Extract the (X, Y) coordinate from the center of the cell holding the provided text.  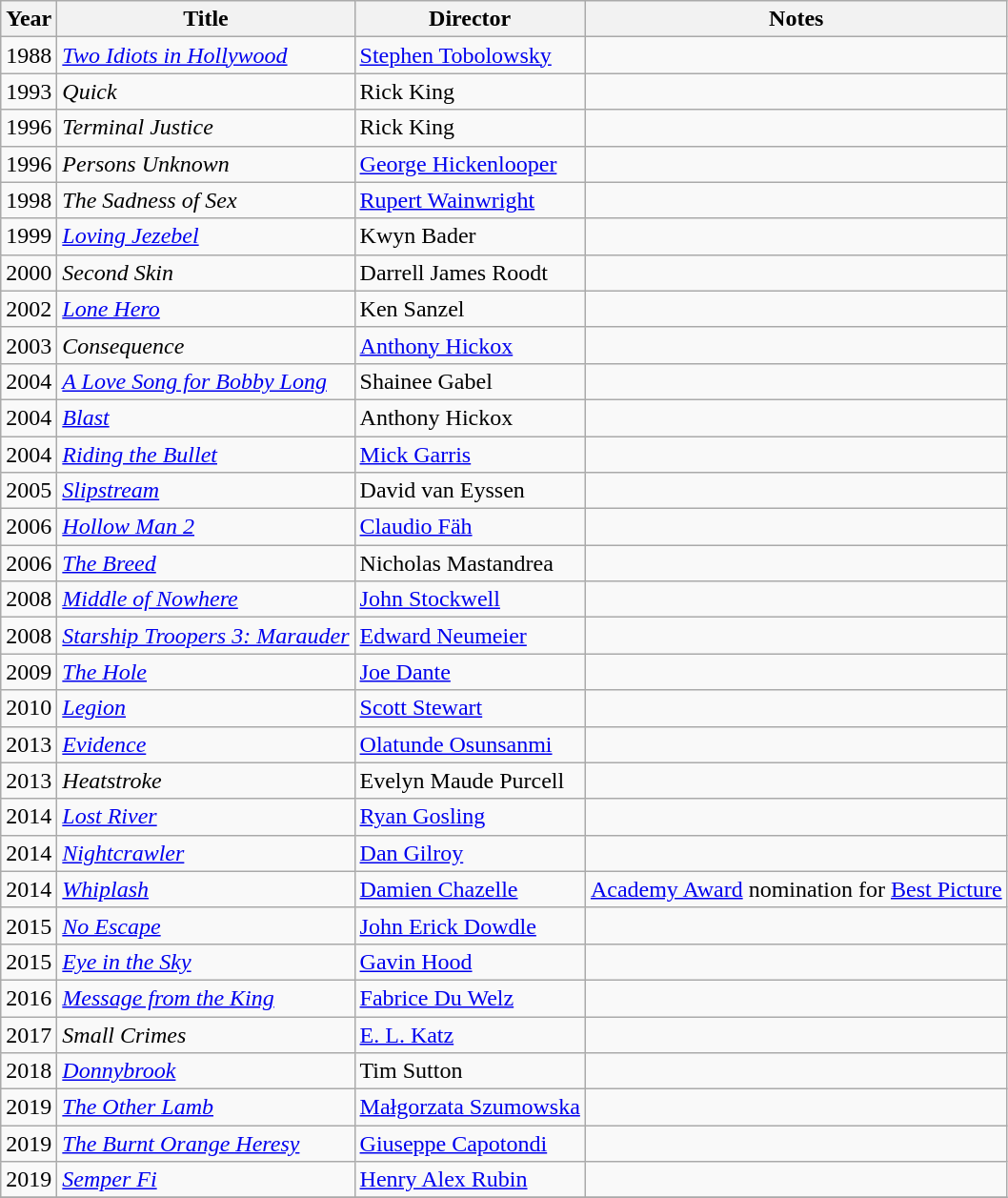
Whiplash (206, 889)
2003 (29, 345)
Dan Gilroy (470, 853)
Notes (796, 19)
The Breed (206, 563)
The Sadness of Sex (206, 200)
Title (206, 19)
Ryan Gosling (470, 817)
The Burnt Orange Heresy (206, 1144)
Heatstroke (206, 781)
Second Skin (206, 273)
1993 (29, 91)
Henry Alex Rubin (470, 1180)
Małgorzata Szumowska (470, 1107)
Lone Hero (206, 309)
Scott Stewart (470, 708)
E. L. Katz (470, 1034)
Damien Chazelle (470, 889)
Slipstream (206, 491)
1998 (29, 200)
Evidence (206, 744)
Semper Fi (206, 1180)
Joe Dante (470, 672)
Fabrice Du Welz (470, 998)
John Stockwell (470, 599)
Two Idiots in Hollywood (206, 55)
David van Eyssen (470, 491)
Starship Troopers 3: Marauder (206, 636)
Consequence (206, 345)
Terminal Justice (206, 128)
Director (470, 19)
John Erick Dowdle (470, 925)
Persons Unknown (206, 164)
Nightcrawler (206, 853)
Stephen Tobolowsky (470, 55)
Olatunde Osunsanmi (470, 744)
2009 (29, 672)
Giuseppe Capotondi (470, 1144)
Donnybrook (206, 1071)
2002 (29, 309)
1988 (29, 55)
Blast (206, 417)
Claudio Fäh (470, 527)
Ken Sanzel (470, 309)
Lost River (206, 817)
Academy Award nomination for Best Picture (796, 889)
No Escape (206, 925)
2010 (29, 708)
Kwyn Bader (470, 236)
2005 (29, 491)
2017 (29, 1034)
Small Crimes (206, 1034)
Tim Sutton (470, 1071)
Riding the Bullet (206, 455)
Evelyn Maude Purcell (470, 781)
Nicholas Mastandrea (470, 563)
2018 (29, 1071)
George Hickenlooper (470, 164)
Middle of Nowhere (206, 599)
2016 (29, 998)
A Love Song for Bobby Long (206, 381)
Shainee Gabel (470, 381)
2000 (29, 273)
The Other Lamb (206, 1107)
Message from the King (206, 998)
Mick Garris (470, 455)
1999 (29, 236)
Year (29, 19)
The Hole (206, 672)
Edward Neumeier (470, 636)
Eye in the Sky (206, 962)
Quick (206, 91)
Loving Jezebel (206, 236)
Darrell James Roodt (470, 273)
Rupert Wainwright (470, 200)
Hollow Man 2 (206, 527)
Gavin Hood (470, 962)
Legion (206, 708)
